From the cell containing the given text, extract its center point as [X, Y] coordinate. 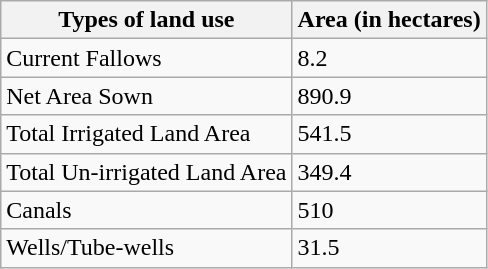
Types of land use [146, 20]
Current Fallows [146, 58]
31.5 [389, 248]
541.5 [389, 134]
8.2 [389, 58]
Area (in hectares) [389, 20]
Wells/Tube-wells [146, 248]
349.4 [389, 172]
890.9 [389, 96]
510 [389, 210]
Canals [146, 210]
Total Un-irrigated Land Area [146, 172]
Net Area Sown [146, 96]
Total Irrigated Land Area [146, 134]
